Pinpoint the cell where the given text exists, returning its (X, Y) midpoint coordinate. 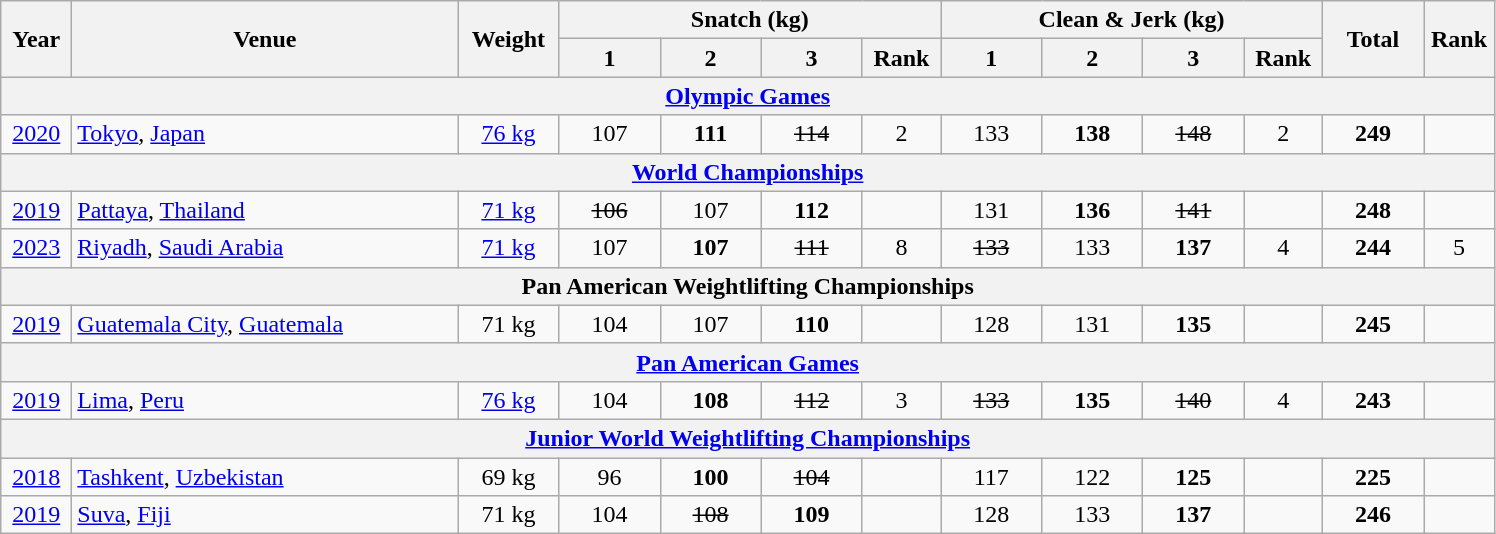
141 (1194, 210)
Suva, Fiji (265, 515)
Tashkent, Uzbekistan (265, 477)
114 (812, 134)
96 (610, 477)
140 (1194, 400)
Snatch (kg) (750, 20)
2023 (36, 248)
Pattaya, Thailand (265, 210)
World Championships (748, 172)
136 (1092, 210)
2020 (36, 134)
Year (36, 39)
148 (1194, 134)
Venue (265, 39)
Junior World Weightlifting Championships (748, 438)
117 (992, 477)
125 (1194, 477)
245 (1372, 324)
Pan American Games (748, 362)
248 (1372, 210)
244 (1372, 248)
69 kg (508, 477)
Guatemala City, Guatemala (265, 324)
138 (1092, 134)
Riyadh, Saudi Arabia (265, 248)
249 (1372, 134)
243 (1372, 400)
100 (710, 477)
8 (902, 248)
Pan American Weightlifting Championships (748, 286)
Total (1372, 39)
Lima, Peru (265, 400)
106 (610, 210)
Weight (508, 39)
2018 (36, 477)
109 (812, 515)
246 (1372, 515)
Tokyo, Japan (265, 134)
122 (1092, 477)
5 (1460, 248)
110 (812, 324)
Olympic Games (748, 96)
225 (1372, 477)
Clean & Jerk (kg) (1132, 20)
